Output the [x, y] coordinate of the center of the cell containing the given text.  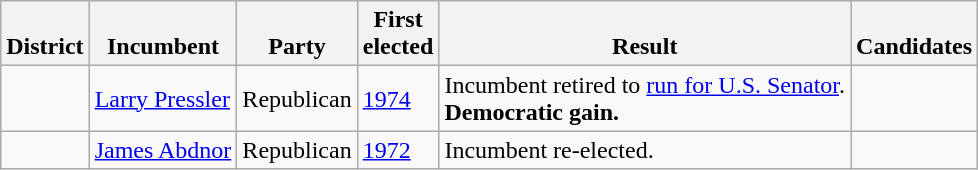
District [45, 34]
1972 [398, 150]
Firstelected [398, 34]
Candidates [914, 34]
Larry Pressler [163, 98]
Incumbent re-elected. [645, 150]
Incumbent [163, 34]
1974 [398, 98]
Result [645, 34]
Incumbent retired to run for U.S. Senator.Democratic gain. [645, 98]
James Abdnor [163, 150]
Party [297, 34]
